Return [X, Y] of the center of cell containing provided text 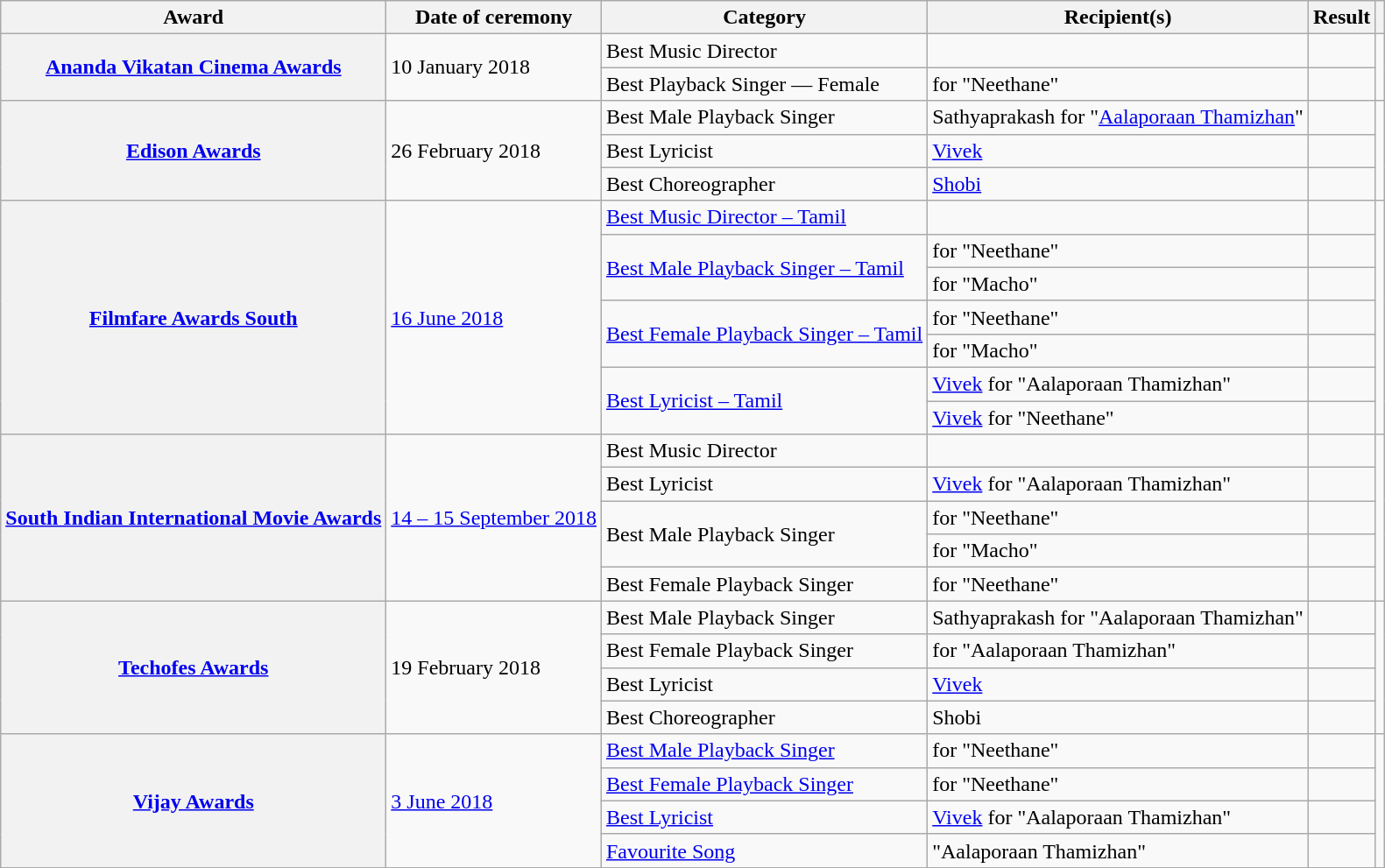
Best Playback Singer — Female [764, 84]
South Indian International Movie Awards [194, 518]
Category [764, 18]
3 June 2018 [494, 801]
for "Aalaporaan Thamizhan" [1118, 651]
Edison Awards [194, 151]
Best Music Director – Tamil [764, 217]
Vivek for "Neethane" [1118, 418]
16 June 2018 [494, 317]
Best Male Playback Singer – Tamil [764, 267]
Filmfare Awards South [194, 317]
Award [194, 18]
Best Lyricist – Tamil [764, 400]
Result [1341, 18]
26 February 2018 [494, 151]
Vijay Awards [194, 801]
19 February 2018 [494, 667]
Favourite Song [764, 850]
Recipient(s) [1118, 18]
Date of ceremony [494, 18]
Techofes Awards [194, 667]
Ananda Vikatan Cinema Awards [194, 67]
14 – 15 September 2018 [494, 518]
10 January 2018 [494, 67]
Best Female Playback Singer – Tamil [764, 334]
"Aalaporaan Thamizhan" [1118, 850]
